Search for the cell housing the specified text and yield its [X, Y] center coordinate. 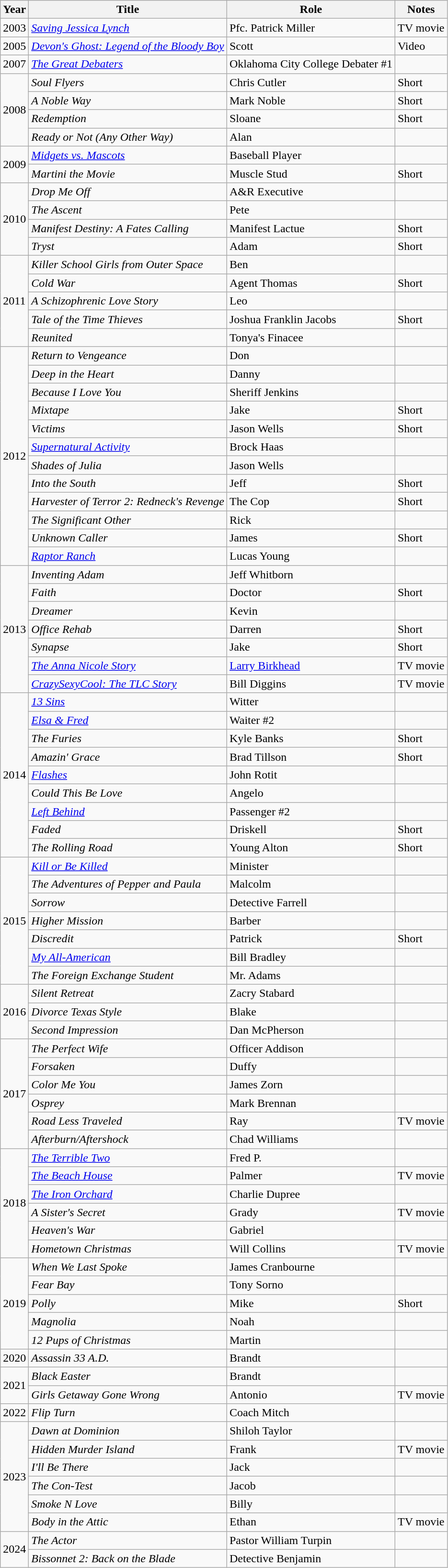
Antonio [310, 1395]
Mixtape [128, 410]
Killer School Girls from Outer Space [128, 265]
2014 [14, 775]
Mike [310, 1303]
Flip Turn [128, 1413]
Adam [310, 247]
Heaven's War [128, 1230]
2003 [14, 28]
Sloane [310, 119]
2019 [14, 1303]
Oklahoma City College Debater #1 [310, 64]
Frank [310, 1449]
Jacob [310, 1486]
Tryst [128, 247]
I'll Be There [128, 1467]
Notes [421, 10]
Charlie Dupree [310, 1194]
Silent Retreat [128, 993]
Waiter #2 [310, 720]
Palmer [310, 1176]
Color Me You [128, 1084]
Noah [310, 1321]
2021 [14, 1385]
Doctor [310, 593]
John Rotit [310, 775]
The Great Debaters [128, 64]
Darren [310, 629]
Agent Thomas [310, 283]
Amazin' Grace [128, 756]
Tonya's Finacee [310, 338]
Forsaken [128, 1066]
Officer Addison [310, 1048]
Manifest Destiny: A Fates Calling [128, 228]
Osprey [128, 1103]
Minister [310, 866]
Redemption [128, 119]
Faded [128, 830]
Mr. Adams [310, 975]
2010 [14, 219]
2023 [14, 1477]
Second Impression [128, 1030]
Kevin [310, 611]
Don [310, 356]
Grady [310, 1212]
Young Alton [310, 848]
Dawn at Dominion [128, 1431]
Ray [310, 1121]
The Con-Test [128, 1486]
Reunited [128, 338]
Will Collins [310, 1249]
Muscle Stud [310, 173]
Synapse [128, 647]
Driskell [310, 830]
2020 [14, 1358]
James Cranbourne [310, 1267]
A Schizophrenic Love Story [128, 301]
Faith [128, 593]
Flashes [128, 775]
Scott [310, 46]
Coach Mitch [310, 1413]
The Adventures of Pepper and Paula [128, 884]
Devon's Ghost: Legend of the Bloody Boy [128, 46]
The Furies [128, 738]
Chris Cutler [310, 82]
When We Last Spoke [128, 1267]
Afterburn/Aftershock [128, 1139]
Cold War [128, 283]
Mark Noble [310, 101]
Sheriff Jenkins [310, 392]
Because I Love You [128, 392]
Brad Tillson [310, 756]
2017 [14, 1094]
Left Behind [128, 812]
Fear Bay [128, 1285]
Year [14, 10]
2005 [14, 46]
Blake [310, 1012]
Pfc. Patrick Miller [310, 28]
Higher Mission [128, 921]
Body in the Attic [128, 1522]
Rick [310, 519]
Dan McPherson [310, 1030]
2011 [14, 301]
2008 [14, 110]
Martini the Movie [128, 173]
Mark Brennan [310, 1103]
Leo [310, 301]
Girls Getaway Gone Wrong [128, 1395]
Pete [310, 210]
Witter [310, 702]
Road Less Traveled [128, 1121]
Shiloh Taylor [310, 1431]
2024 [14, 1549]
Alan [310, 137]
Ethan [310, 1522]
Saving Jessica Lynch [128, 28]
A&R Executive [310, 192]
Into the South [128, 483]
Kill or Be Killed [128, 866]
Kyle Banks [310, 738]
Video [421, 46]
Jack [310, 1467]
Smoke N Love [128, 1504]
The Foreign Exchange Student [128, 975]
Jeff Whitborn [310, 575]
Office Rehab [128, 629]
Lucas Young [310, 556]
2012 [14, 456]
Divorce Texas Style [128, 1012]
Brock Haas [310, 447]
Chad Williams [310, 1139]
Detective Benjamin [310, 1558]
Jeff [310, 483]
Could This Be Love [128, 793]
2016 [14, 1012]
Harvester of Terror 2: Redneck's Revenge [128, 501]
Passenger #2 [310, 812]
2018 [14, 1203]
12 Pups of Christmas [128, 1340]
The Rolling Road [128, 848]
2013 [14, 629]
The Anna Nicole Story [128, 666]
Black Easter [128, 1376]
13 Sins [128, 702]
Polly [128, 1303]
Ready or Not (Any Other Way) [128, 137]
Duffy [310, 1066]
Bill Diggins [310, 684]
Tale of the Time Thieves [128, 319]
The Ascent [128, 210]
Angelo [310, 793]
The Terrible Two [128, 1158]
The Cop [310, 501]
Discredit [128, 939]
Sorrow [128, 902]
A Sister's Secret [128, 1212]
Drop Me Off [128, 192]
Elsa & Fred [128, 720]
Joshua Franklin Jacobs [310, 319]
Shades of Julia [128, 465]
Pastor William Turpin [310, 1540]
Bill Bradley [310, 957]
The Significant Other [128, 519]
Assassin 33 A.D. [128, 1358]
2022 [14, 1413]
Soul Flyers [128, 82]
Baseball Player [310, 155]
Fred P. [310, 1158]
Unknown Caller [128, 538]
Victims [128, 429]
Bissonnet 2: Back on the Blade [128, 1558]
Malcolm [310, 884]
The Iron Orchard [128, 1194]
A Noble Way [128, 101]
Barber [310, 921]
Title [128, 10]
2007 [14, 64]
Zacry Stabard [310, 993]
Dreamer [128, 611]
Magnolia [128, 1321]
Martin [310, 1340]
Role [310, 10]
Deep in the Heart [128, 374]
James [310, 538]
The Beach House [128, 1176]
Tony Sorno [310, 1285]
Return to Vengeance [128, 356]
Midgets vs. Mascots [128, 155]
Gabriel [310, 1230]
My All-American [128, 957]
The Actor [128, 1540]
Billy [310, 1504]
Inventing Adam [128, 575]
CrazySexyCool: The TLC Story [128, 684]
2009 [14, 164]
The Perfect Wife [128, 1048]
2015 [14, 921]
Detective Farrell [310, 902]
Patrick [310, 939]
James Zorn [310, 1084]
Hidden Murder Island [128, 1449]
Danny [310, 374]
Raptor Ranch [128, 556]
Supernatural Activity [128, 447]
Larry Birkhead [310, 666]
Ben [310, 265]
Manifest Lactue [310, 228]
Hometown Christmas [128, 1249]
